Capture the cell that displays the provided text and extract its (x, y) central coordinate. 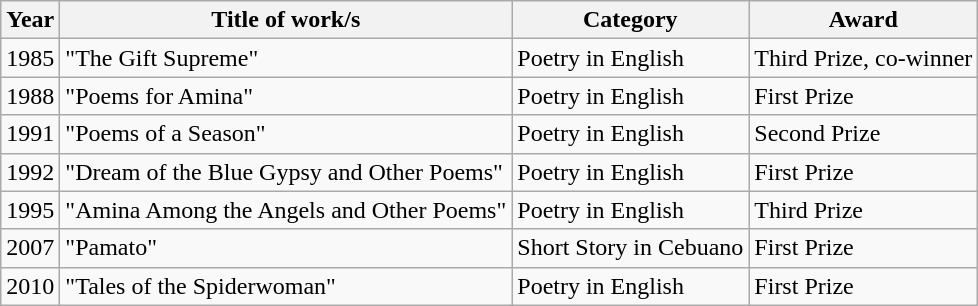
"Pamato" (286, 248)
"Tales of the Spiderwoman" (286, 286)
2010 (30, 286)
1985 (30, 58)
"The Gift Supreme" (286, 58)
1995 (30, 210)
1991 (30, 134)
Short Story in Cebuano (630, 248)
1992 (30, 172)
Award (864, 20)
Year (30, 20)
Title of work/s (286, 20)
"Poems for Amina" (286, 96)
"Dream of the Blue Gypsy and Other Poems" (286, 172)
"Amina Among the Angels and Other Poems" (286, 210)
2007 (30, 248)
Second Prize (864, 134)
Third Prize, co-winner (864, 58)
"Poems of a Season" (286, 134)
1988 (30, 96)
Category (630, 20)
Third Prize (864, 210)
